Capture the cell that displays the provided text and extract its (X, Y) central coordinate. 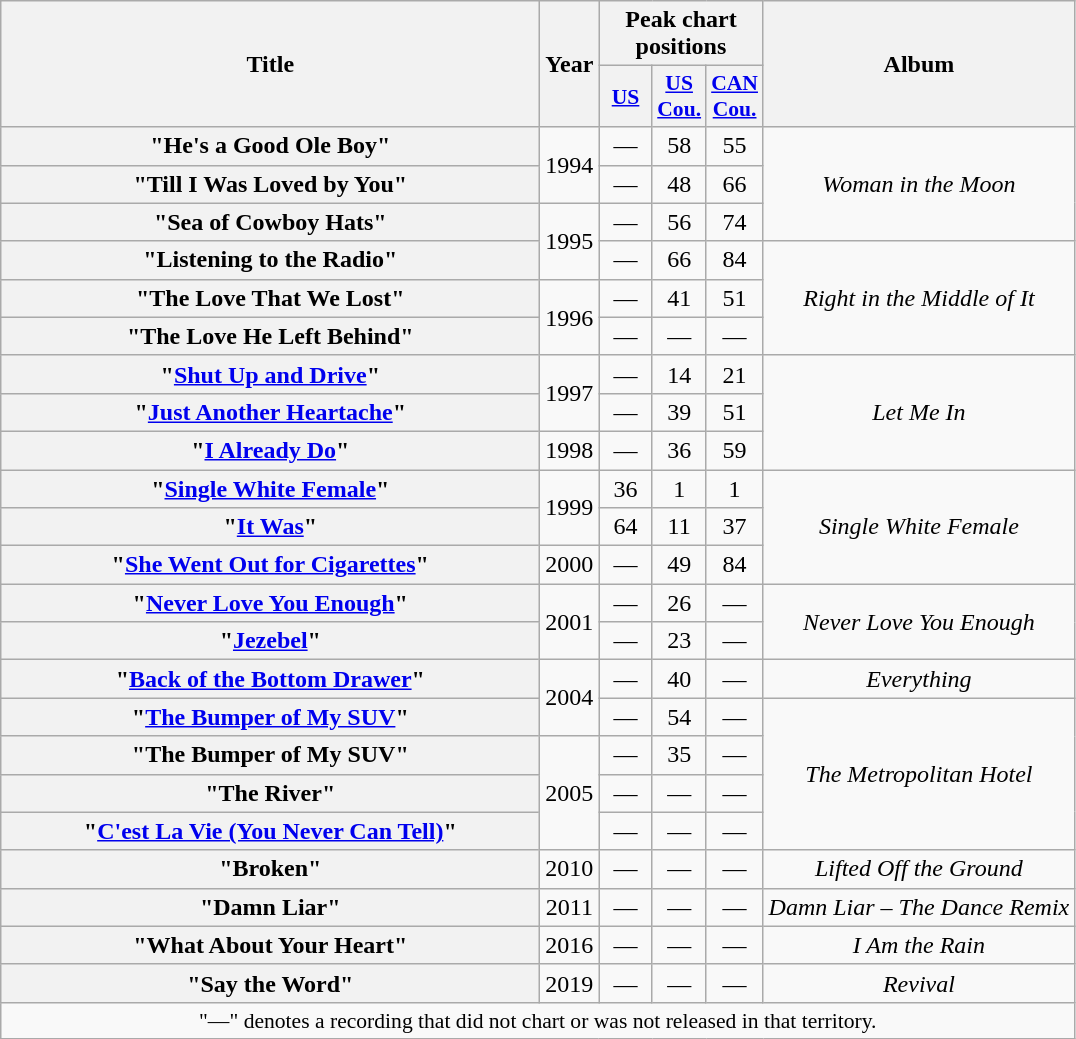
21 (734, 374)
56 (679, 222)
"Till I Was Loved by You" (270, 184)
"Broken" (270, 869)
Everything (919, 679)
1996 (570, 317)
I Am the Rain (919, 945)
Damn Liar – The Dance Remix (919, 907)
"It Was" (270, 527)
"Back of the Bottom Drawer" (270, 679)
Single White Female (919, 527)
1994 (570, 165)
58 (679, 146)
54 (679, 717)
"Just Another Heartache" (270, 412)
"I Already Do" (270, 450)
1997 (570, 393)
39 (679, 412)
41 (679, 298)
"He's a Good Ole Boy" (270, 146)
2001 (570, 622)
"Never Love You Enough" (270, 603)
Peak chart positions (681, 34)
"What About Your Heart" (270, 945)
"The Love He Left Behind" (270, 336)
1999 (570, 508)
US (626, 96)
37 (734, 527)
"—" denotes a recording that did not chart or was not released in that territory. (538, 1020)
Lifted Off the Ground (919, 869)
Album (919, 64)
Woman in the Moon (919, 184)
11 (679, 527)
"The River" (270, 793)
"Shut Up and Drive" (270, 374)
Right in the Middle of It (919, 298)
"Say the Word" (270, 983)
48 (679, 184)
26 (679, 603)
2011 (570, 907)
"Single White Female" (270, 489)
14 (679, 374)
35 (679, 755)
Never Love You Enough (919, 622)
"Damn Liar" (270, 907)
"Listening to the Radio" (270, 260)
The Metropolitan Hotel (919, 774)
2016 (570, 945)
55 (734, 146)
Let Me In (919, 412)
59 (734, 450)
"The Love That We Lost" (270, 298)
1998 (570, 450)
Revival (919, 983)
74 (734, 222)
2019 (570, 983)
CANCou. (734, 96)
"She Went Out for Cigarettes" (270, 565)
23 (679, 641)
USCou. (679, 96)
2005 (570, 793)
"Sea of Cowboy Hats" (270, 222)
2004 (570, 698)
"Jezebel" (270, 641)
1995 (570, 241)
64 (626, 527)
2010 (570, 869)
"C'est La Vie (You Never Can Tell)" (270, 831)
49 (679, 565)
Year (570, 64)
2000 (570, 565)
Title (270, 64)
40 (679, 679)
